Locate the cell with the specified text and output its [X, Y] center coordinate. 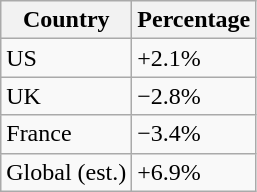
Global (est.) [66, 172]
+2.1% [194, 58]
−3.4% [194, 134]
France [66, 134]
Percentage [194, 20]
+6.9% [194, 172]
−2.8% [194, 96]
US [66, 58]
Country [66, 20]
UK [66, 96]
